Output the [X, Y] coordinate of the center of the cell containing the given text.  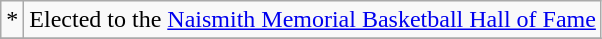
Elected to the Naismith Memorial Basketball Hall of Fame [313, 20]
* [12, 20]
